Pinpoint the cell where the given text exists, returning its [X, Y] midpoint coordinate. 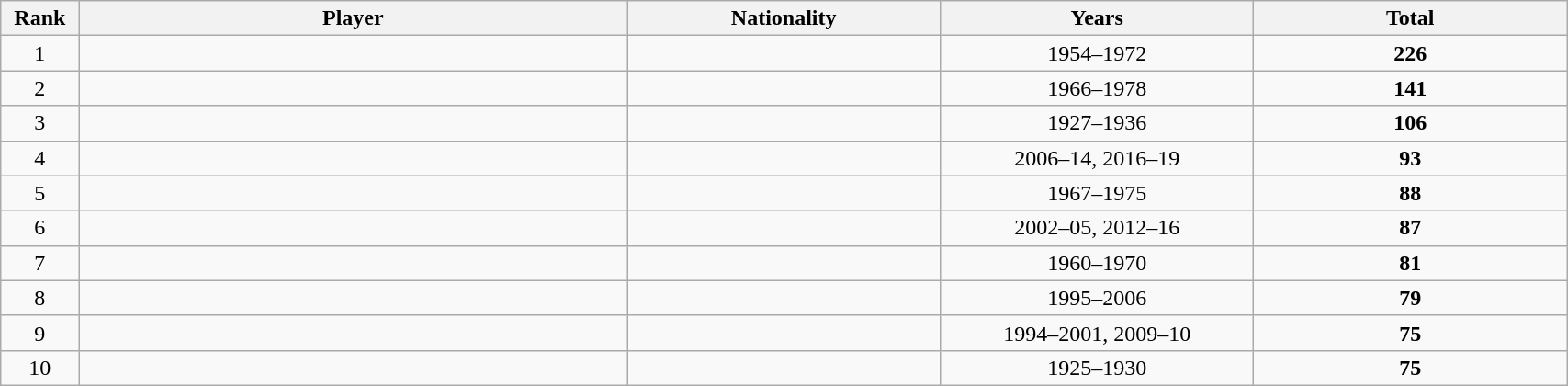
1966–1978 [1097, 88]
9 [40, 333]
6 [40, 228]
5 [40, 193]
87 [1411, 228]
2002–05, 2012–16 [1097, 228]
1967–1975 [1097, 193]
1 [40, 53]
Nationality [784, 18]
141 [1411, 88]
1927–1936 [1097, 123]
Years [1097, 18]
88 [1411, 193]
Player [353, 18]
1954–1972 [1097, 53]
79 [1411, 298]
1994–2001, 2009–10 [1097, 333]
81 [1411, 263]
Rank [40, 18]
8 [40, 298]
7 [40, 263]
106 [1411, 123]
10 [40, 368]
93 [1411, 158]
1925–1930 [1097, 368]
Total [1411, 18]
4 [40, 158]
1960–1970 [1097, 263]
226 [1411, 53]
2 [40, 88]
3 [40, 123]
1995–2006 [1097, 298]
2006–14, 2016–19 [1097, 158]
